Search for the cell housing the specified text and yield its (X, Y) center coordinate. 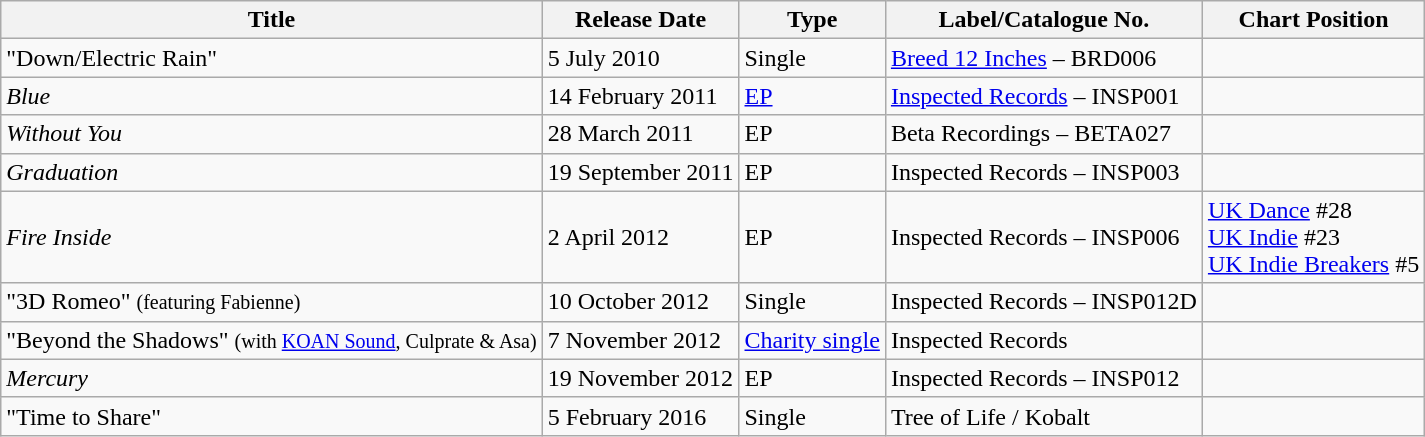
"Down/Electric Rain" (272, 58)
Inspected Records – INSP006 (1044, 237)
19 September 2011 (640, 172)
Chart Position (1313, 20)
2 April 2012 (640, 237)
UK Dance #28UK Indie #23UK Indie Breakers #5 (1313, 237)
"Time to Share" (272, 416)
14 February 2011 (640, 96)
7 November 2012 (640, 340)
"3D Romeo" (featuring Fabienne) (272, 302)
28 March 2011 (640, 134)
Mercury (272, 378)
Type (812, 20)
Tree of Life / Kobalt (1044, 416)
Without You (272, 134)
Inspected Records – INSP012 (1044, 378)
5 July 2010 (640, 58)
5 February 2016 (640, 416)
Breed 12 Inches – BRD006 (1044, 58)
Label/Catalogue No. (1044, 20)
Title (272, 20)
Beta Recordings – BETA027 (1044, 134)
Fire Inside (272, 237)
19 November 2012 (640, 378)
Inspected Records – INSP001 (1044, 96)
Charity single (812, 340)
Graduation (272, 172)
"Beyond the Shadows" (with KOAN Sound, Culprate & Asa) (272, 340)
Inspected Records – INSP003 (1044, 172)
Inspected Records (1044, 340)
10 October 2012 (640, 302)
Blue (272, 96)
Release Date (640, 20)
Inspected Records – INSP012D (1044, 302)
